Find where the given text appears and provide that cell's center as [x, y] coordinate. 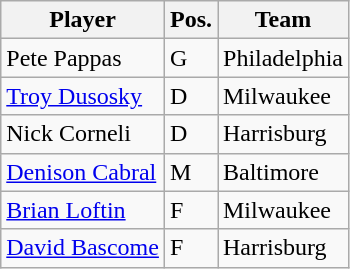
Philadelphia [284, 58]
Pete Pappas [83, 58]
David Bascome [83, 248]
Nick Corneli [83, 134]
Denison Cabral [83, 172]
Player [83, 20]
M [190, 172]
Brian Loftin [83, 210]
G [190, 58]
Pos. [190, 20]
Troy Dusosky [83, 96]
Baltimore [284, 172]
Team [284, 20]
